Output the (X, Y) coordinate of the center of the cell containing the given text.  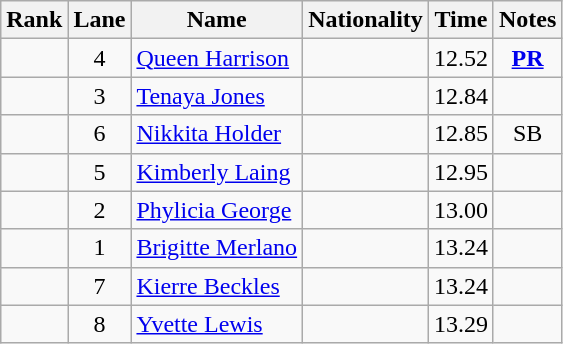
Kimberly Laing (217, 172)
Name (217, 20)
13.29 (460, 324)
12.52 (460, 58)
Time (460, 20)
8 (100, 324)
Tenaya Jones (217, 96)
12.85 (460, 134)
2 (100, 210)
12.84 (460, 96)
1 (100, 248)
7 (100, 286)
Brigitte Merlano (217, 248)
13.00 (460, 210)
Phylicia George (217, 210)
Queen Harrison (217, 58)
Notes (527, 20)
6 (100, 134)
PR (527, 58)
Lane (100, 20)
Yvette Lewis (217, 324)
Rank (34, 20)
3 (100, 96)
12.95 (460, 172)
SB (527, 134)
Nikkita Holder (217, 134)
4 (100, 58)
Kierre Beckles (217, 286)
Nationality (366, 20)
5 (100, 172)
